From the cell containing the given text, extract its center point as (x, y) coordinate. 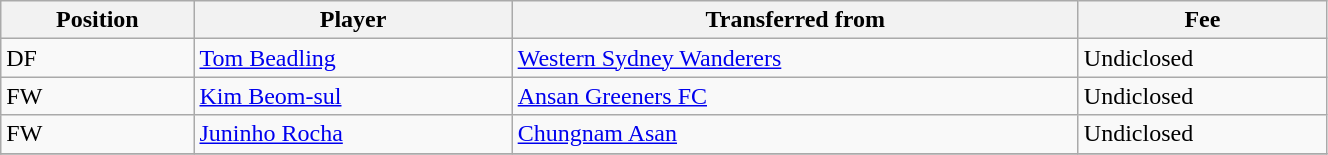
Chungnam Asan (795, 134)
Juninho Rocha (353, 134)
Position (98, 20)
Transferred from (795, 20)
Western Sydney Wanderers (795, 58)
Tom Beadling (353, 58)
Kim Beom-sul (353, 96)
Player (353, 20)
Fee (1202, 20)
DF (98, 58)
Ansan Greeners FC (795, 96)
